Provide the (x, y) coordinate of the cell's center where the given text is located.  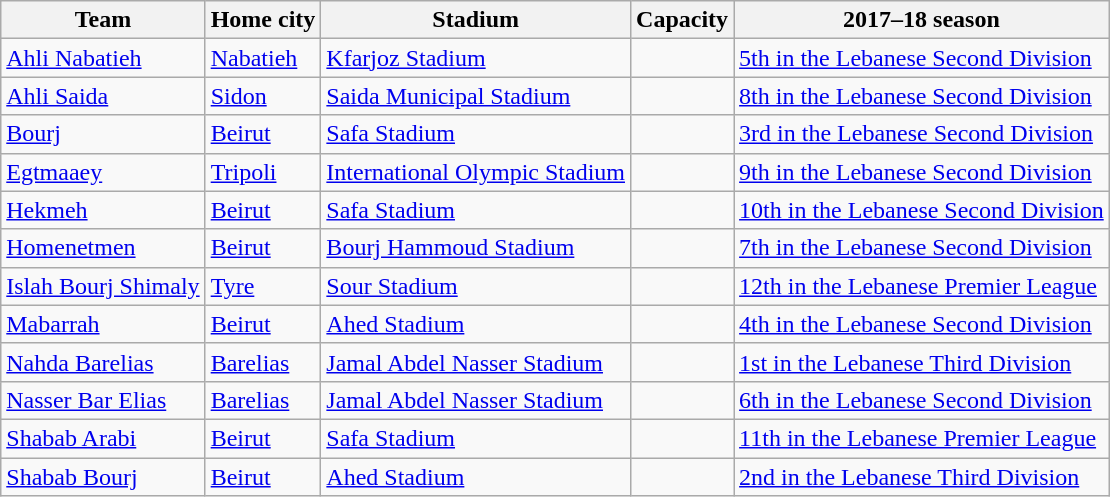
7th in the Lebanese Second Division (922, 248)
Homenetmen (103, 248)
12th in the Lebanese Premier League (922, 286)
4th in the Lebanese Second Division (922, 324)
Hekmeh (103, 210)
10th in the Lebanese Second Division (922, 210)
Nabatieh (263, 58)
Shabab Bourj (103, 477)
Mabarrah (103, 324)
International Olympic Stadium (476, 172)
Nasser Bar Elias (103, 400)
Bourj Hammoud Stadium (476, 248)
Shabab Arabi (103, 438)
Stadium (476, 20)
Capacity (682, 20)
1st in the Lebanese Third Division (922, 362)
Bourj (103, 134)
Islah Bourj Shimaly (103, 286)
Nahda Barelias (103, 362)
Saida Municipal Stadium (476, 96)
Egtmaaey (103, 172)
2nd in the Lebanese Third Division (922, 477)
2017–18 season (922, 20)
Ahli Nabatieh (103, 58)
Kfarjoz Stadium (476, 58)
6th in the Lebanese Second Division (922, 400)
Sidon (263, 96)
Home city (263, 20)
11th in the Lebanese Premier League (922, 438)
Ahli Saida (103, 96)
5th in the Lebanese Second Division (922, 58)
Tripoli (263, 172)
9th in the Lebanese Second Division (922, 172)
Team (103, 20)
Tyre (263, 286)
Sour Stadium (476, 286)
8th in the Lebanese Second Division (922, 96)
3rd in the Lebanese Second Division (922, 134)
